For the text-containing cell, return its midpoint in [x, y] coordinate format. 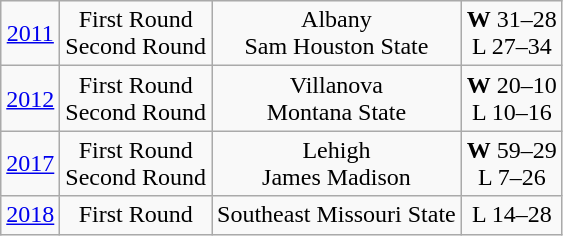
2018 [30, 215]
LehighJames Madison [337, 164]
Southeast Missouri State [337, 215]
2012 [30, 98]
W 20–10L 10–16 [512, 98]
First Round [136, 215]
W 31–28L 27–34 [512, 34]
2011 [30, 34]
W 59–29L 7–26 [512, 164]
2017 [30, 164]
L 14–28 [512, 215]
AlbanySam Houston State [337, 34]
VillanovaMontana State [337, 98]
